Provide the (x, y) coordinate of the cell's center where the given text is located.  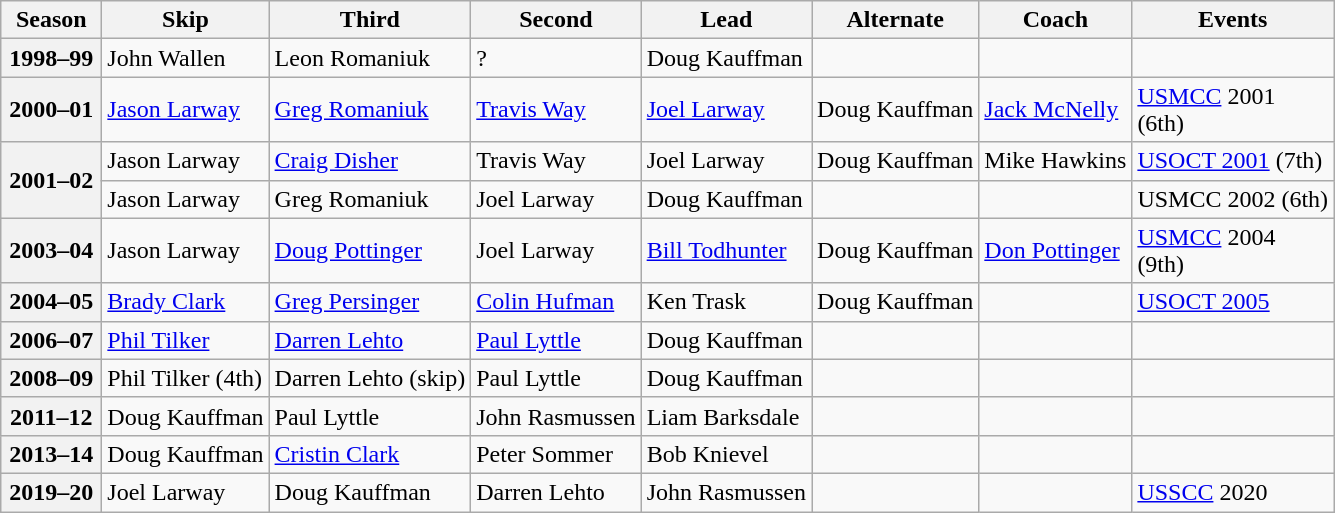
USMCC 2002 (6th) (1233, 199)
Jack McNelly (1056, 110)
USMCC 2004 (9th) (1233, 250)
Phil Tilker (186, 340)
2013–14 (52, 454)
USSCC 2020 (1233, 492)
Bill Todhunter (726, 250)
Lead (726, 20)
2006–07 (52, 340)
Don Pottinger (1056, 250)
Cristin Clark (370, 454)
2000–01 (52, 110)
Second (556, 20)
USOCT 2001 (7th) (1233, 161)
2011–12 (52, 416)
Coach (1056, 20)
Third (370, 20)
Colin Hufman (556, 302)
Phil Tilker (4th) (186, 378)
USOCT 2005 (1233, 302)
Leon Romaniuk (370, 58)
Mike Hawkins (1056, 161)
1998–99 (52, 58)
John Wallen (186, 58)
USMCC 2001 (6th) (1233, 110)
Doug Pottinger (370, 250)
2001–02 (52, 180)
Darren Lehto (skip) (370, 378)
Ken Trask (726, 302)
Alternate (896, 20)
2004–05 (52, 302)
Bob Knievel (726, 454)
Greg Persinger (370, 302)
? (556, 58)
Peter Sommer (556, 454)
Season (52, 20)
Craig Disher (370, 161)
Brady Clark (186, 302)
2019–20 (52, 492)
Skip (186, 20)
2008–09 (52, 378)
2003–04 (52, 250)
Events (1233, 20)
Liam Barksdale (726, 416)
